Locate the cell with the specified text and output its (x, y) center coordinate. 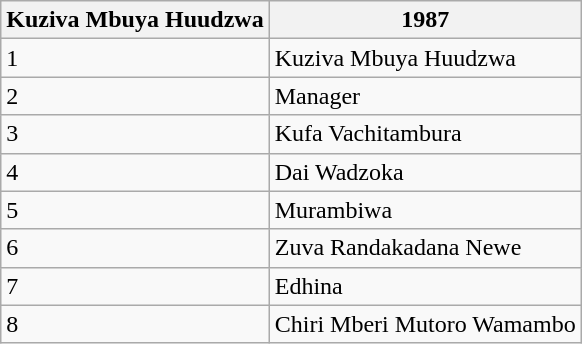
5 (135, 210)
Kufa Vachitambura (425, 134)
8 (135, 324)
Zuva Randakadana Newe (425, 248)
1987 (425, 20)
Chiri Mberi Mutoro Wamambo (425, 324)
1 (135, 58)
6 (135, 248)
2 (135, 96)
7 (135, 286)
Dai Wadzoka (425, 172)
Edhina (425, 286)
Murambiwa (425, 210)
3 (135, 134)
Manager (425, 96)
4 (135, 172)
